Extract the (x, y) coordinate from the center of the cell holding the provided text.  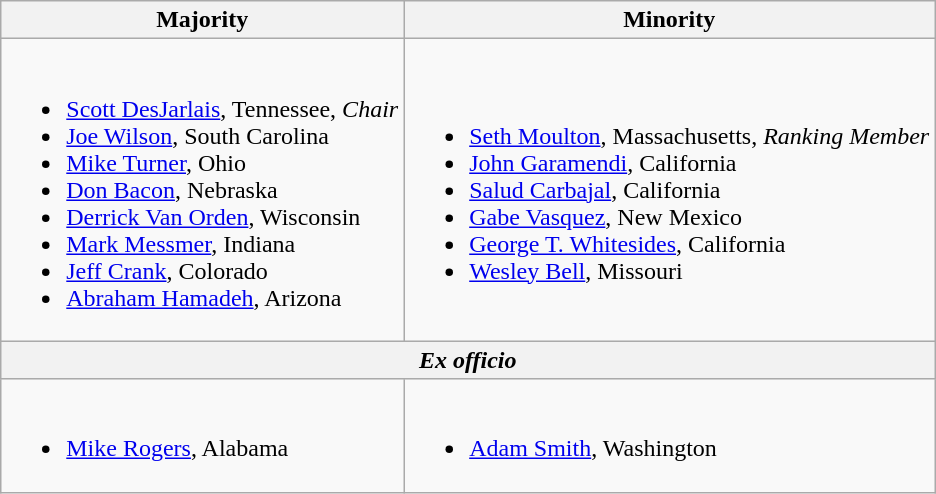
Minority (670, 20)
Mike Rogers, Alabama (202, 436)
Ex officio (468, 360)
Adam Smith, Washington (670, 436)
Majority (202, 20)
